Determine the (x, y) coordinate at the center of the cell enclosing the given text.  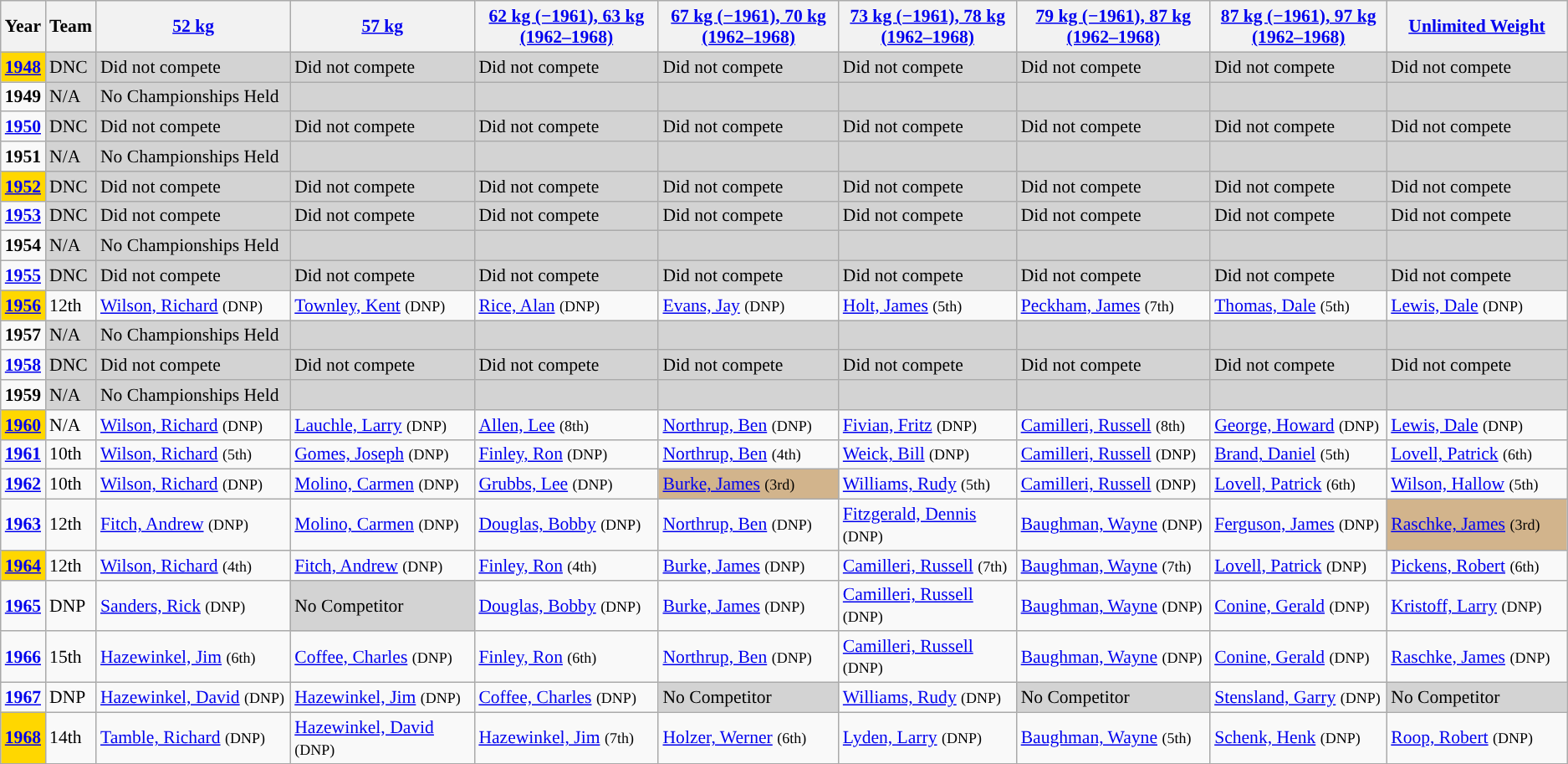
Townley, Kent (DNP) (382, 305)
Allen, Lee (8th) (566, 425)
Gomes, Joseph (DNP) (382, 454)
Thomas, Dale (5th) (1298, 305)
1955 (23, 276)
Grubbs, Lee (DNP) (566, 485)
Evans, Jay (DNP) (748, 305)
Lauchle, Larry (DNP) (382, 425)
Tamble, Richard (DNP) (193, 738)
Wilson, Hallow (5th) (1477, 485)
1961 (23, 454)
14th (70, 738)
Holzer, Werner (6th) (748, 738)
1954 (23, 246)
1949 (23, 97)
Team (70, 27)
1963 (23, 526)
15th (70, 658)
Lovell, Patrick (DNP) (1298, 566)
1956 (23, 305)
73 kg (−1961), 78 kg (1962–1968) (928, 27)
1965 (23, 606)
Finley, Ron (6th) (566, 658)
Hazewinkel, Jim (DNP) (382, 698)
Roop, Robert (DNP) (1477, 738)
1959 (23, 395)
Unlimited Weight (1477, 27)
Hazewinkel, Jim (6th) (193, 658)
Brand, Daniel (5th) (1298, 454)
Hazewinkel, Jim (7th) (566, 738)
1958 (23, 366)
1964 (23, 566)
1960 (23, 425)
Peckham, James (7th) (1114, 305)
1948 (23, 67)
Fivian, Fritz (DNP) (928, 425)
Williams, Rudy (DNP) (928, 698)
Finley, Ron (4th) (566, 566)
Camilleri, Russell (7th) (928, 566)
Baughman, Wayne (7th) (1114, 566)
1966 (23, 658)
52 kg (193, 27)
67 kg (−1961), 70 kg (1962–1968) (748, 27)
1968 (23, 738)
1953 (23, 216)
1952 (23, 187)
Raschke, James (3rd) (1477, 526)
Rice, Alan (DNP) (566, 305)
Schenk, Henk (DNP) (1298, 738)
87 kg (−1961), 97 kg (1962–1968) (1298, 27)
Kristoff, Larry (DNP) (1477, 606)
Weick, Bill (DNP) (928, 454)
1967 (23, 698)
1957 (23, 336)
Year (23, 27)
62 kg (−1961), 63 kg (1962–1968) (566, 27)
Pickens, Robert (6th) (1477, 566)
Williams, Rudy (5th) (928, 485)
Raschke, James (DNP) (1477, 658)
79 kg (−1961), 87 kg (1962–1968) (1114, 27)
Stensland, Garry (DNP) (1298, 698)
Wilson, Richard (5th) (193, 454)
Baughman, Wayne (5th) (1114, 738)
1951 (23, 156)
Camilleri, Russell (8th) (1114, 425)
Sanders, Rick (DNP) (193, 606)
Fitzgerald, Dennis (DNP) (928, 526)
1950 (23, 127)
Wilson, Richard (4th) (193, 566)
George, Howard (DNP) (1298, 425)
Finley, Ron (DNP) (566, 454)
57 kg (382, 27)
Northrup, Ben (4th) (748, 454)
Burke, James (3rd) (748, 485)
Ferguson, James (DNP) (1298, 526)
Holt, James (5th) (928, 305)
1962 (23, 485)
Lyden, Larry (DNP) (928, 738)
